Detect which cell encompasses the target text, then output its [X, Y] center coordinate. 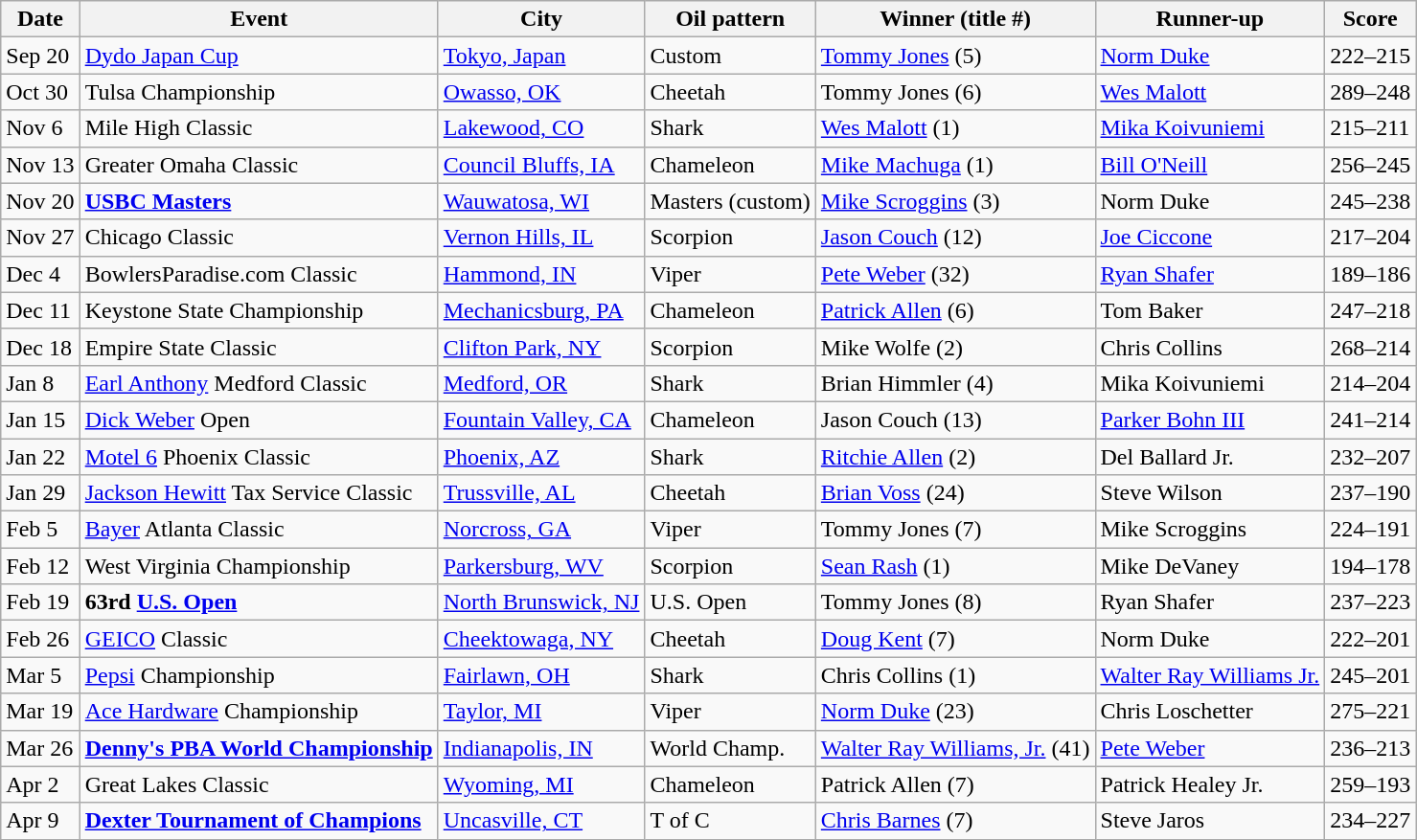
Hammond, IN [541, 274]
Tokyo, Japan [541, 56]
Motel 6 Phoenix Classic [259, 457]
Wauwatosa, WI [541, 201]
215–211 [1370, 128]
GEICO Classic [259, 639]
Ace Hardware Championship [259, 712]
Walter Ray Williams Jr. [1210, 675]
259–193 [1370, 784]
Nov 20 [40, 201]
Norm Duke (23) [955, 712]
Sean Rash (1) [955, 566]
Great Lakes Classic [259, 784]
224–191 [1370, 530]
Masters (custom) [730, 201]
Dec 11 [40, 310]
232–207 [1370, 457]
Lakewood, CO [541, 128]
189–186 [1370, 274]
Parkersburg, WV [541, 566]
Chris Collins (1) [955, 675]
Pete Weber [1210, 748]
Tulsa Championship [259, 92]
Norcross, GA [541, 530]
214–204 [1370, 383]
Wyoming, MI [541, 784]
Score [1370, 19]
63rd U.S. Open [259, 602]
Indianapolis, IN [541, 748]
268–214 [1370, 347]
Jan 8 [40, 383]
Dec 18 [40, 347]
Tommy Jones (5) [955, 56]
Brian Voss (24) [955, 493]
247–218 [1370, 310]
Pete Weber (32) [955, 274]
Uncasville, CT [541, 821]
North Brunswick, NJ [541, 602]
194–178 [1370, 566]
217–204 [1370, 238]
BowlersParadise.com Classic [259, 274]
Wes Malott (1) [955, 128]
245–238 [1370, 201]
256–245 [1370, 165]
Parker Bohn III [1210, 420]
Dec 4 [40, 274]
Mar 5 [40, 675]
Sep 20 [40, 56]
237–223 [1370, 602]
Jason Couch (13) [955, 420]
Chris Loschetter [1210, 712]
Jan 15 [40, 420]
Owasso, OK [541, 92]
Del Ballard Jr. [1210, 457]
Tommy Jones (6) [955, 92]
Taylor, MI [541, 712]
Apr 9 [40, 821]
Mile High Classic [259, 128]
Oil pattern [730, 19]
Mar 26 [40, 748]
West Virginia Championship [259, 566]
Wes Malott [1210, 92]
Bayer Atlanta Classic [259, 530]
222–215 [1370, 56]
Mechanicsburg, PA [541, 310]
Pepsi Championship [259, 675]
Greater Omaha Classic [259, 165]
Trussville, AL [541, 493]
222–201 [1370, 639]
Mar 19 [40, 712]
Dydo Japan Cup [259, 56]
Medford, OR [541, 383]
Tom Baker [1210, 310]
Nov 6 [40, 128]
Bill O'Neill [1210, 165]
Feb 19 [40, 602]
Fairlawn, OH [541, 675]
Council Bluffs, IA [541, 165]
Runner-up [1210, 19]
Tommy Jones (8) [955, 602]
T of C [730, 821]
Patrick Healey Jr. [1210, 784]
Feb 12 [40, 566]
Cheektowaga, NY [541, 639]
Oct 30 [40, 92]
Patrick Allen (6) [955, 310]
Mike Scroggins [1210, 530]
Denny's PBA World Championship [259, 748]
World Champ. [730, 748]
Walter Ray Williams, Jr. (41) [955, 748]
Earl Anthony Medford Classic [259, 383]
Clifton Park, NY [541, 347]
Empire State Classic [259, 347]
Custom [730, 56]
Mike Machuga (1) [955, 165]
Event [259, 19]
Phoenix, AZ [541, 457]
USBC Masters [259, 201]
289–248 [1370, 92]
Nov 27 [40, 238]
Steve Wilson [1210, 493]
Jackson Hewitt Tax Service Classic [259, 493]
Chicago Classic [259, 238]
Jan 22 [40, 457]
Joe Ciccone [1210, 238]
Dick Weber Open [259, 420]
Mike Scroggins (3) [955, 201]
Tommy Jones (7) [955, 530]
Doug Kent (7) [955, 639]
241–214 [1370, 420]
Fountain Valley, CA [541, 420]
Ritchie Allen (2) [955, 457]
Mike Wolfe (2) [955, 347]
Nov 13 [40, 165]
236–213 [1370, 748]
Apr 2 [40, 784]
Vernon Hills, IL [541, 238]
Chris Barnes (7) [955, 821]
275–221 [1370, 712]
City [541, 19]
Feb 26 [40, 639]
Jan 29 [40, 493]
Mike DeVaney [1210, 566]
Winner (title #) [955, 19]
245–201 [1370, 675]
Jason Couch (12) [955, 238]
Patrick Allen (7) [955, 784]
Dexter Tournament of Champions [259, 821]
Brian Himmler (4) [955, 383]
234–227 [1370, 821]
Feb 5 [40, 530]
Steve Jaros [1210, 821]
Date [40, 19]
Chris Collins [1210, 347]
U.S. Open [730, 602]
237–190 [1370, 493]
Keystone State Championship [259, 310]
